Scan for the cell matching the given text and deliver its [x, y] coordinate at center. 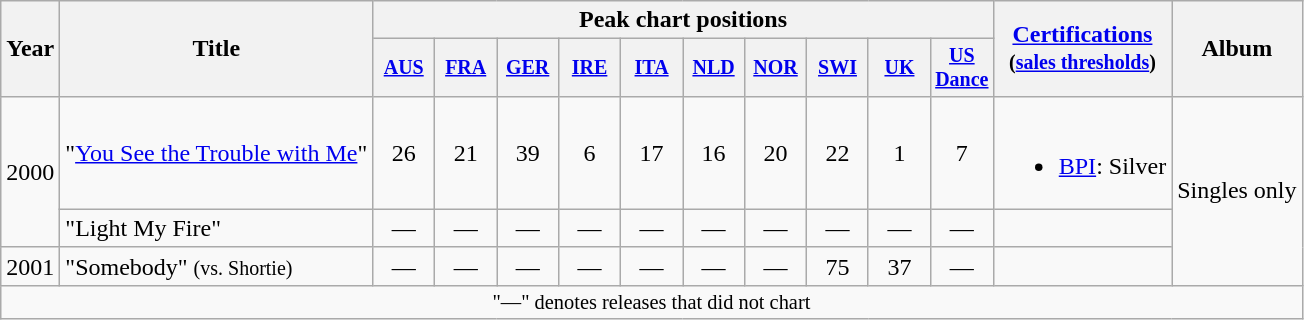
NOR [776, 68]
ITA [652, 68]
NLD [714, 68]
1 [899, 152]
Year [30, 49]
6 [590, 152]
Certifications(sales thresholds) [1082, 49]
FRA [466, 68]
UK [899, 68]
"Somebody" (vs. Shortie) [216, 266]
"Light My Fire" [216, 228]
Peak chart positions [684, 20]
Title [216, 49]
SWI [838, 68]
20 [776, 152]
22 [838, 152]
39 [528, 152]
37 [899, 266]
17 [652, 152]
26 [404, 152]
"You See the Trouble with Me" [216, 152]
2000 [30, 172]
"—" denotes releases that did not chart [652, 302]
BPI: Silver [1082, 152]
Singles only [1237, 190]
75 [838, 266]
16 [714, 152]
GER [528, 68]
IRE [590, 68]
7 [962, 152]
2001 [30, 266]
USDance [962, 68]
AUS [404, 68]
21 [466, 152]
Album [1237, 49]
